Extract the [x, y] coordinate from the center of the cell holding the provided text.  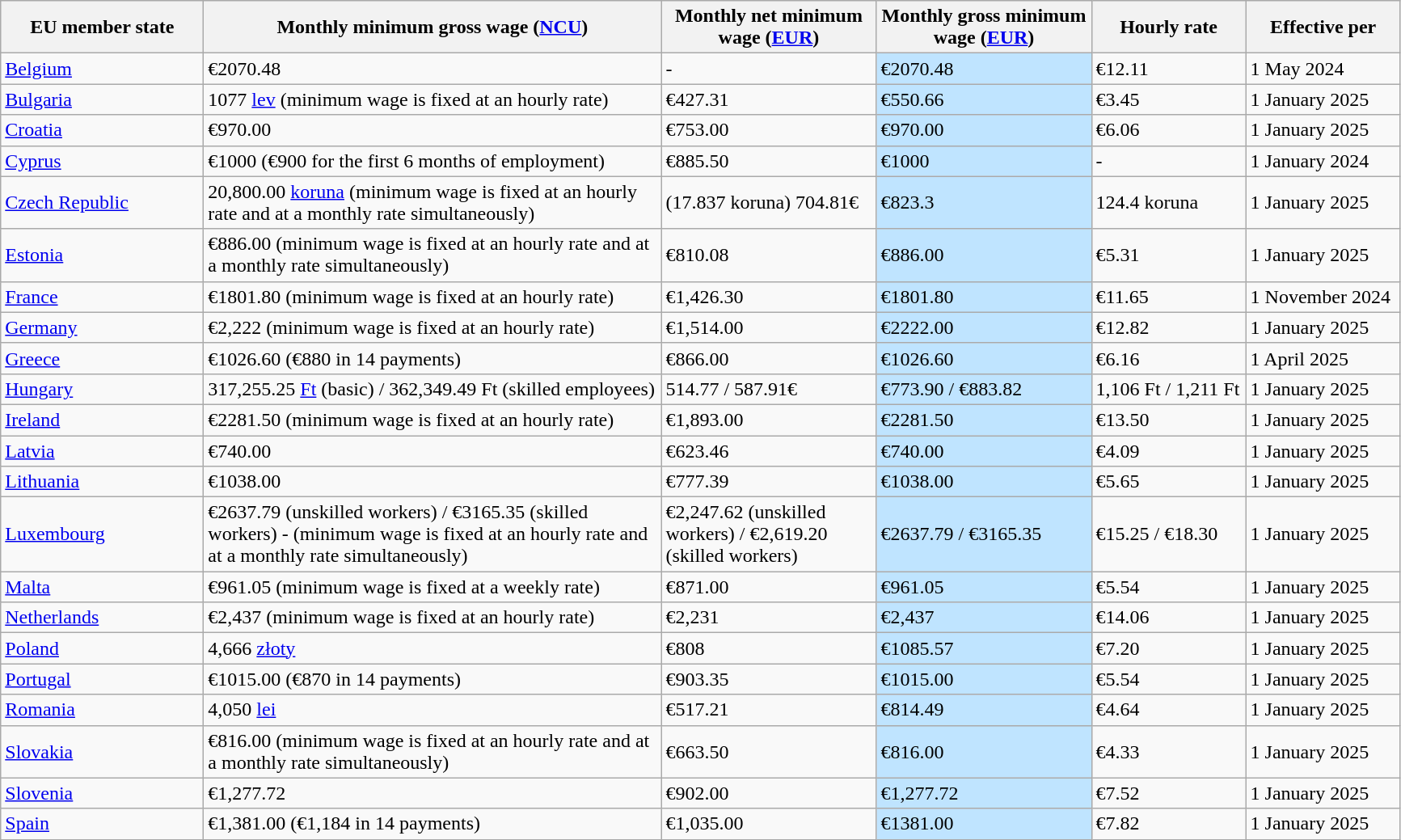
€2281.50 [984, 420]
€773.90 / €883.82 [984, 389]
Hungary [102, 389]
€2,437 [984, 618]
1 January 2024 [1323, 161]
€1026.60 [984, 358]
€2,231 [769, 618]
€2,222 (minimum wage is fixed at an hourly rate) [433, 327]
Spain [102, 824]
514.77 / 587.91€ [769, 389]
Luxembourg [102, 534]
€12.11 [1169, 69]
Estonia [102, 255]
€1026.60 (€880 in 14 payments) [433, 358]
Hourly rate [1169, 27]
€7.82 [1169, 824]
€2637.79 / €3165.35 [984, 534]
€13.50 [1169, 420]
€2637.79 (unskilled workers) / €3165.35 (skilled workers) - (minimum wage is fixed at an hourly rate and at a monthly rate simultaneously) [433, 534]
€5.31 [1169, 255]
€777.39 [769, 482]
€816.00 [984, 752]
1 November 2024 [1323, 297]
€1015.00 [984, 679]
€4.33 [1169, 752]
€1801.80 [984, 297]
€903.35 [769, 679]
20,800.00 koruna (minimum wage is fixed at an hourly rate and at a monthly rate simultaneously) [433, 202]
€1085.57 [984, 648]
4,666 złoty [433, 648]
Croatia [102, 130]
Effective per [1323, 27]
Slovenia [102, 793]
Greece [102, 358]
€886.00 (minimum wage is fixed at an hourly rate and at a monthly rate simultaneously) [433, 255]
€1,381.00 (€1,184 in 14 payments) [433, 824]
Latvia [102, 450]
Lithuania [102, 482]
€3.45 [1169, 99]
€885.50 [769, 161]
Monthly gross minimum wage (EUR) [984, 27]
Malta [102, 587]
€2281.50 (minimum wage is fixed at an hourly rate) [433, 420]
Ireland [102, 420]
€1,426.30 [769, 297]
€2,437 (minimum wage is fixed at an hourly rate) [433, 618]
€14.06 [1169, 618]
€517.21 [769, 710]
€6.06 [1169, 130]
317,255.25 Ft (basic) / 362,349.49 Ft (skilled employees) [433, 389]
1 April 2025 [1323, 358]
€823.3 [984, 202]
1077 lev (minimum wage is fixed at an hourly rate) [433, 99]
€4.64 [1169, 710]
€753.00 [769, 130]
€1381.00 [984, 824]
€663.50 [769, 752]
€1000 (€900 for the first 6 months of employment) [433, 161]
124.4 koruna [1169, 202]
Czech Republic [102, 202]
€1,514.00 [769, 327]
€1,893.00 [769, 420]
€2,247.62 (unskilled workers) / €2,619.20 (skilled workers) [769, 534]
€12.82 [1169, 327]
Netherlands [102, 618]
€5.65 [1169, 482]
Poland [102, 648]
€11.65 [1169, 297]
Romania [102, 710]
€550.66 [984, 99]
€866.00 [769, 358]
Germany [102, 327]
France [102, 297]
Portugal [102, 679]
€810.08 [769, 255]
Belgium [102, 69]
€961.05 [984, 587]
€4.09 [1169, 450]
(17.837 koruna) 704.81€ [769, 202]
Slovakia [102, 752]
€1801.80 (minimum wage is fixed at an hourly rate) [433, 297]
€902.00 [769, 793]
€816.00 (minimum wage is fixed at an hourly rate and at a monthly rate simultaneously) [433, 752]
4,050 lei [433, 710]
€871.00 [769, 587]
€7.20 [1169, 648]
Monthly net minimum wage (EUR) [769, 27]
€7.52 [1169, 793]
€1,035.00 [769, 824]
Bulgaria [102, 99]
€886.00 [984, 255]
1 May 2024 [1323, 69]
€814.49 [984, 710]
€427.31 [769, 99]
€808 [769, 648]
€6.16 [1169, 358]
EU member state [102, 27]
€2222.00 [984, 327]
€1015.00 (€870 in 14 payments) [433, 679]
€623.46 [769, 450]
€1000 [984, 161]
1,106 Ft / 1,211 Ft [1169, 389]
€15.25 / €18.30 [1169, 534]
€961.05 (minimum wage is fixed at a weekly rate) [433, 587]
Cyprus [102, 161]
Monthly minimum gross wage (NCU) [433, 27]
